Output the (X, Y) coordinate of the center of the cell containing the given text.  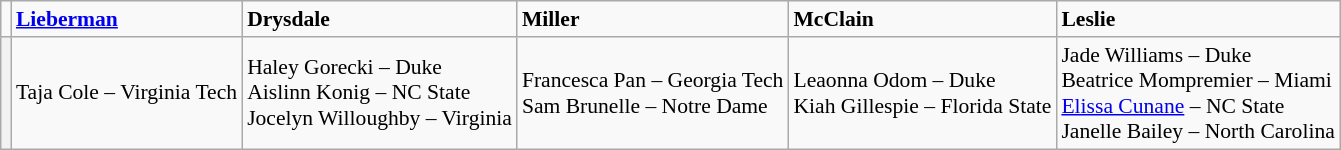
Lieberman (126, 19)
Miller (653, 19)
McClain (922, 19)
Drysdale (380, 19)
Taja Cole – Virginia Tech (126, 93)
Francesca Pan – Georgia TechSam Brunelle – Notre Dame (653, 93)
Leaonna Odom – DukeKiah Gillespie – Florida State (922, 93)
Leslie (1198, 19)
Jade Williams – DukeBeatrice Mompremier – MiamiElissa Cunane – NC StateJanelle Bailey – North Carolina (1198, 93)
Haley Gorecki – DukeAislinn Konig – NC StateJocelyn Willoughby – Virginia (380, 93)
